Find where the given text appears and provide that cell's center as [X, Y] coordinate. 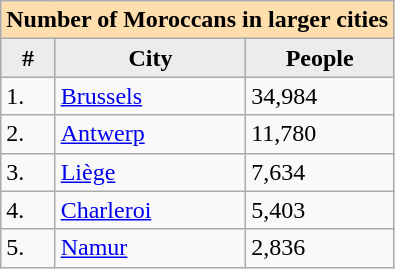
Brussels [150, 96]
Liège [150, 172]
# [28, 58]
Namur [150, 248]
7,634 [320, 172]
2. [28, 134]
2,836 [320, 248]
5,403 [320, 210]
3. [28, 172]
Number of Moroccans in larger cities [198, 20]
1. [28, 96]
Charleroi [150, 210]
11,780 [320, 134]
5. [28, 248]
34,984 [320, 96]
Antwerp [150, 134]
4. [28, 210]
City [150, 58]
People [320, 58]
